Identify which cell holds the provided text, then report its (x, y) central coordinate. 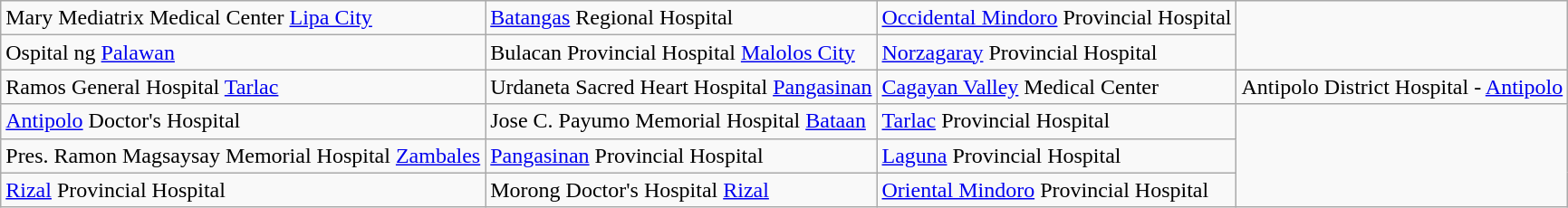
Rizal Provincial Hospital (243, 190)
Batangas Regional Hospital (681, 18)
Cagayan Valley Medical Center (1056, 87)
Laguna Provincial Hospital (1056, 156)
Jose C. Payumo Memorial Hospital Bataan (681, 121)
Antipolo Doctor's Hospital (243, 121)
Oriental Mindoro Provincial Hospital (1056, 190)
Morong Doctor's Hospital Rizal (681, 190)
Ospital ng Palawan (243, 52)
Occidental Mindoro Provincial Hospital (1056, 18)
Tarlac Provincial Hospital (1056, 121)
Ramos General Hospital Tarlac (243, 87)
Norzagaray Provincial Hospital (1056, 52)
Mary Mediatrix Medical Center Lipa City (243, 18)
Pres. Ramon Magsaysay Memorial Hospital Zambales (243, 156)
Urdaneta Sacred Heart Hospital Pangasinan (681, 87)
Antipolo District Hospital - Antipolo (1402, 87)
Bulacan Provincial Hospital Malolos City (681, 52)
Pangasinan Provincial Hospital (681, 156)
